Determine the (x, y) coordinate at the center of the cell enclosing the given text.  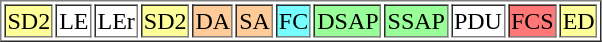
LEr (116, 20)
FCS (532, 20)
LE (74, 20)
SSAP (416, 20)
ED (579, 20)
FC (294, 20)
DA (212, 20)
DSAP (348, 20)
SA (254, 20)
PDU (478, 20)
